Return the [x, y] coordinate for the center point of the cell that contains the specified text.  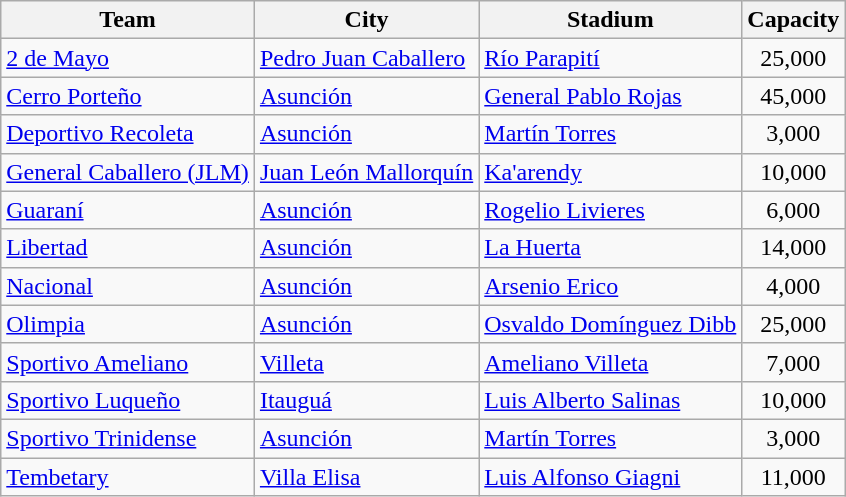
2 de Mayo [128, 58]
Stadium [610, 20]
Cerro Porteño [128, 96]
Team [128, 20]
Sportivo Ameliano [128, 362]
Libertad [128, 248]
Luis Alberto Salinas [610, 400]
14,000 [794, 248]
Villa Elisa [366, 477]
Sportivo Luqueño [128, 400]
7,000 [794, 362]
Nacional [128, 286]
Villeta [366, 362]
Guaraní [128, 210]
Luis Alfonso Giagni [610, 477]
Olimpia [128, 324]
La Huerta [610, 248]
Capacity [794, 20]
Tembetary [128, 477]
Ka'arendy [610, 172]
Pedro Juan Caballero [366, 58]
Arsenio Erico [610, 286]
4,000 [794, 286]
Itauguá [366, 400]
Rogelio Livieres [610, 210]
11,000 [794, 477]
Juan León Mallorquín [366, 172]
Osvaldo Domínguez Dibb [610, 324]
Sportivo Trinidense [128, 438]
6,000 [794, 210]
General Caballero (JLM) [128, 172]
General Pablo Rojas [610, 96]
Río Parapití [610, 58]
45,000 [794, 96]
Ameliano Villeta [610, 362]
Deportivo Recoleta [128, 134]
City [366, 20]
